Return the (X, Y) coordinate for the center point of the cell that contains the specified text.  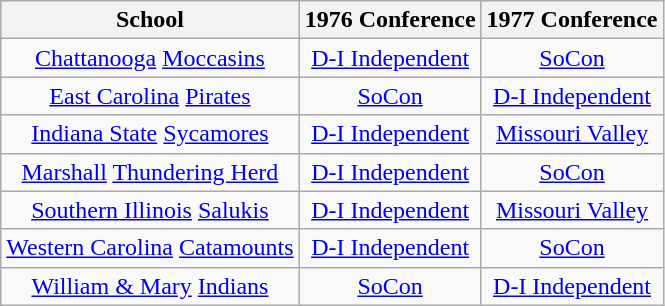
1977 Conference (572, 20)
Chattanooga Moccasins (150, 58)
Indiana State Sycamores (150, 134)
East Carolina Pirates (150, 96)
School (150, 20)
William & Mary Indians (150, 286)
Marshall Thundering Herd (150, 172)
Southern Illinois Salukis (150, 210)
1976 Conference (390, 20)
Western Carolina Catamounts (150, 248)
